Locate the cell with the specified text and output its [x, y] center coordinate. 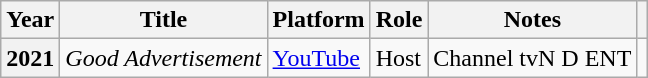
Platform [318, 20]
YouTube [318, 58]
Year [30, 20]
Channel tvN D ENT [532, 58]
Role [399, 20]
2021 [30, 58]
Host [399, 58]
Title [164, 20]
Good Advertisement [164, 58]
Notes [532, 20]
